For the text-containing cell, return its midpoint in (x, y) coordinate format. 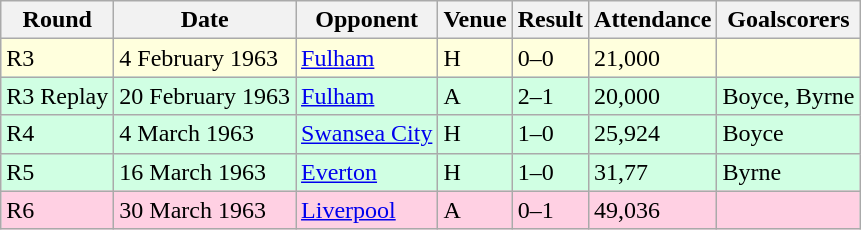
Venue (475, 20)
Liverpool (367, 210)
Boyce, Byrne (788, 96)
0–1 (550, 210)
R6 (58, 210)
20,000 (653, 96)
Byrne (788, 172)
Everton (367, 172)
2–1 (550, 96)
30 March 1963 (205, 210)
Attendance (653, 20)
0–0 (550, 58)
21,000 (653, 58)
Round (58, 20)
4 February 1963 (205, 58)
25,924 (653, 134)
Opponent (367, 20)
16 March 1963 (205, 172)
R4 (58, 134)
31,77 (653, 172)
4 March 1963 (205, 134)
49,036 (653, 210)
R3 Replay (58, 96)
20 February 1963 (205, 96)
Date (205, 20)
Boyce (788, 134)
Goalscorers (788, 20)
Result (550, 20)
R3 (58, 58)
Swansea City (367, 134)
R5 (58, 172)
